Pinpoint the cell where the given text exists, returning its [x, y] midpoint coordinate. 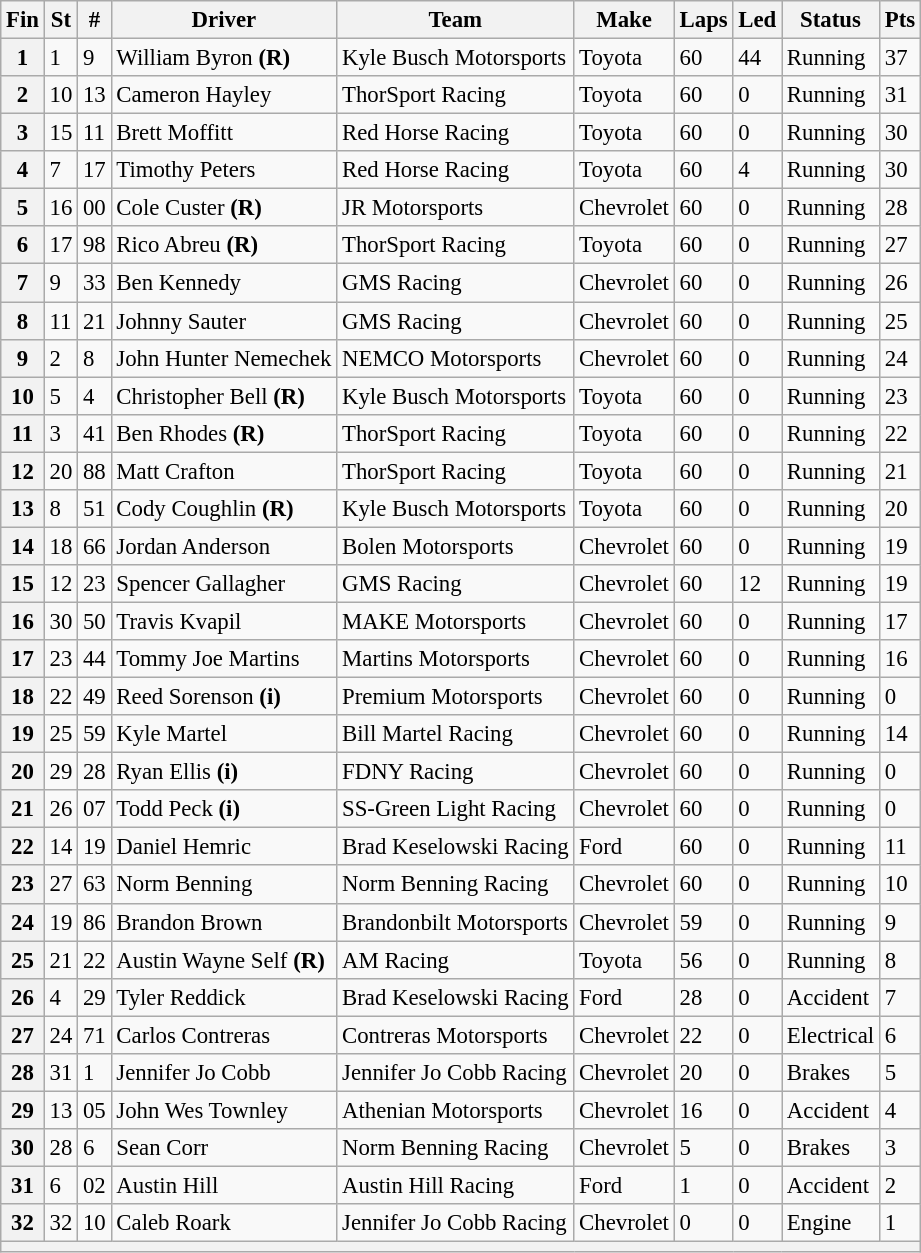
Jennifer Jo Cobb [224, 1073]
Johnny Sauter [224, 321]
Todd Peck (i) [224, 809]
Pts [900, 20]
41 [94, 433]
Jordan Anderson [224, 546]
Cameron Hayley [224, 95]
Status [831, 20]
Norm Benning [224, 885]
Premium Motorsports [456, 697]
Engine [831, 1223]
Daniel Hemric [224, 847]
Bolen Motorsports [456, 546]
00 [94, 208]
Austin Hill Racing [456, 1185]
Make [624, 20]
JR Motorsports [456, 208]
05 [94, 1110]
Fin [23, 20]
MAKE Motorsports [456, 621]
51 [94, 509]
56 [704, 960]
Tyler Reddick [224, 997]
Electrical [831, 1035]
Matt Crafton [224, 471]
William Byron (R) [224, 58]
John Hunter Nemechek [224, 358]
NEMCO Motorsports [456, 358]
Ben Rhodes (R) [224, 433]
Team [456, 20]
Athenian Motorsports [456, 1110]
# [94, 20]
Martins Motorsports [456, 659]
Rico Abreu (R) [224, 245]
50 [94, 621]
Led [758, 20]
John Wes Townley [224, 1110]
Ryan Ellis (i) [224, 772]
Cole Custer (R) [224, 208]
Contreras Motorsports [456, 1035]
Austin Wayne Self (R) [224, 960]
Caleb Roark [224, 1223]
Reed Sorenson (i) [224, 697]
St [60, 20]
Ben Kennedy [224, 283]
Spencer Gallagher [224, 584]
37 [900, 58]
Brandonbilt Motorsports [456, 922]
Carlos Contreras [224, 1035]
Austin Hill [224, 1185]
Christopher Bell (R) [224, 396]
Brandon Brown [224, 922]
Timothy Peters [224, 170]
SS-Green Light Racing [456, 809]
33 [94, 283]
88 [94, 471]
Bill Martel Racing [456, 734]
Sean Corr [224, 1148]
Laps [704, 20]
Travis Kvapil [224, 621]
07 [94, 809]
FDNY Racing [456, 772]
98 [94, 245]
Brett Moffitt [224, 133]
Kyle Martel [224, 734]
Driver [224, 20]
66 [94, 546]
02 [94, 1185]
AM Racing [456, 960]
Tommy Joe Martins [224, 659]
63 [94, 885]
86 [94, 922]
49 [94, 697]
Cody Coughlin (R) [224, 509]
71 [94, 1035]
